Return (X, Y) of the center of cell containing provided text 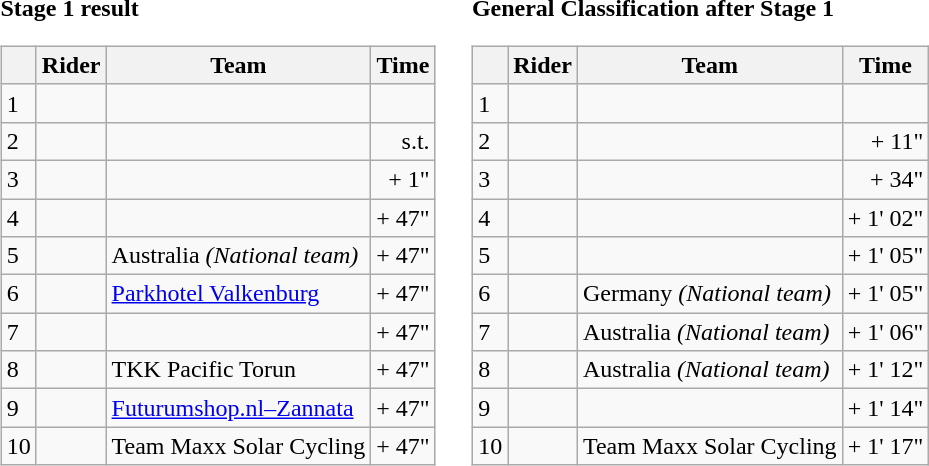
TKK Pacific Torun (238, 370)
+ 1' 02" (886, 217)
Futurumshop.nl–Zannata (238, 408)
s.t. (403, 141)
+ 34" (886, 179)
Parkhotel Valkenburg (238, 294)
+ 11" (886, 141)
+ 1' 14" (886, 408)
Germany (National team) (710, 294)
+ 1' 17" (886, 446)
+ 1' 12" (886, 370)
+ 1' 06" (886, 332)
+ 1" (403, 179)
